Pinpoint the cell where the given text exists, returning its [x, y] midpoint coordinate. 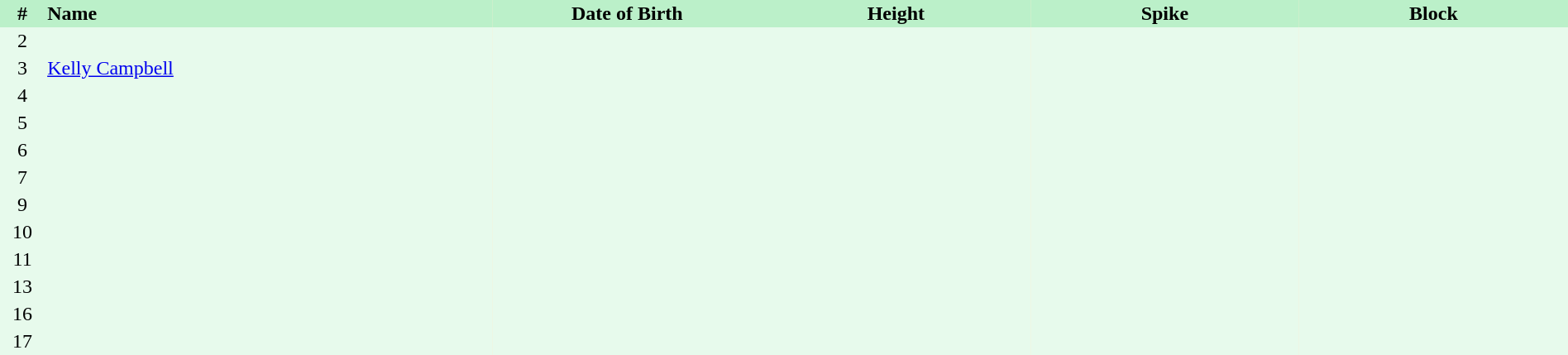
11 [22, 260]
17 [22, 341]
2 [22, 41]
9 [22, 205]
Spike [1164, 13]
Kelly Campbell [269, 68]
# [22, 13]
5 [22, 122]
10 [22, 232]
3 [22, 68]
Height [896, 13]
Block [1434, 13]
6 [22, 151]
16 [22, 314]
4 [22, 96]
Name [269, 13]
Date of Birth [627, 13]
13 [22, 286]
7 [22, 177]
